Find where the given text appears and provide that cell's center as (X, Y) coordinate. 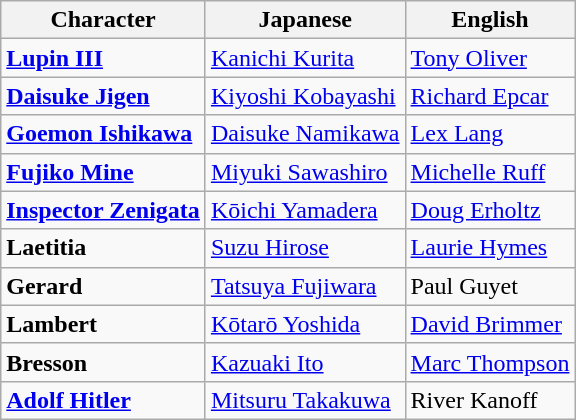
Kōtarō Yoshida (305, 324)
Tony Oliver (490, 58)
Goemon Ishikawa (104, 134)
Kazuaki Ito (305, 362)
Paul Guyet (490, 286)
Bresson (104, 362)
Fujiko Mine (104, 172)
Kanichi Kurita (305, 58)
Miyuki Sawashiro (305, 172)
Laetitia (104, 248)
Lex Lang (490, 134)
Adolf Hitler (104, 400)
Kiyoshi Kobayashi (305, 96)
Lambert (104, 324)
Michelle Ruff (490, 172)
Doug Erholtz (490, 210)
English (490, 20)
Tatsuya Fujiwara (305, 286)
Suzu Hirose (305, 248)
Daisuke Namikawa (305, 134)
Kōichi Yamadera (305, 210)
Character (104, 20)
David Brimmer (490, 324)
River Kanoff (490, 400)
Inspector Zenigata (104, 210)
Marc Thompson (490, 362)
Japanese (305, 20)
Daisuke Jigen (104, 96)
Gerard (104, 286)
Richard Epcar (490, 96)
Mitsuru Takakuwa (305, 400)
Lupin III (104, 58)
Laurie Hymes (490, 248)
